Output the (x, y) coordinate of the center of the cell containing the given text.  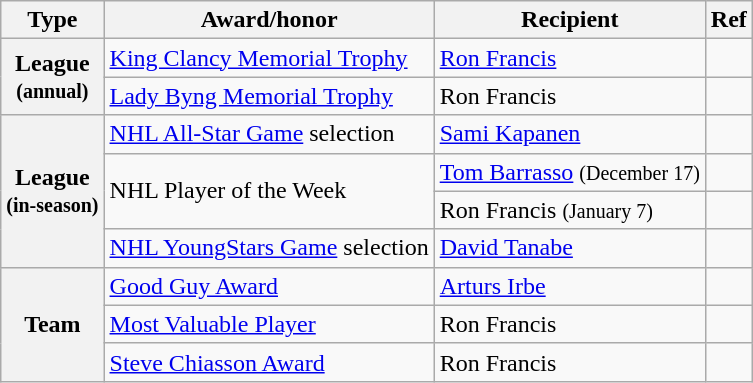
Arturs Irbe (570, 286)
League(in-season) (52, 191)
Recipient (570, 20)
League(annual) (52, 77)
Type (52, 20)
NHL Player of the Week (269, 191)
Tom Barrasso (December 17) (570, 172)
Lady Byng Memorial Trophy (269, 96)
Ref (728, 20)
Award/honor (269, 20)
Most Valuable Player (269, 324)
Team (52, 324)
NHL YoungStars Game selection (269, 248)
King Clancy Memorial Trophy (269, 58)
Steve Chiasson Award (269, 362)
Ron Francis (January 7) (570, 210)
Sami Kapanen (570, 134)
Good Guy Award (269, 286)
David Tanabe (570, 248)
NHL All-Star Game selection (269, 134)
